Detect which cell encompasses the target text, then output its [x, y] center coordinate. 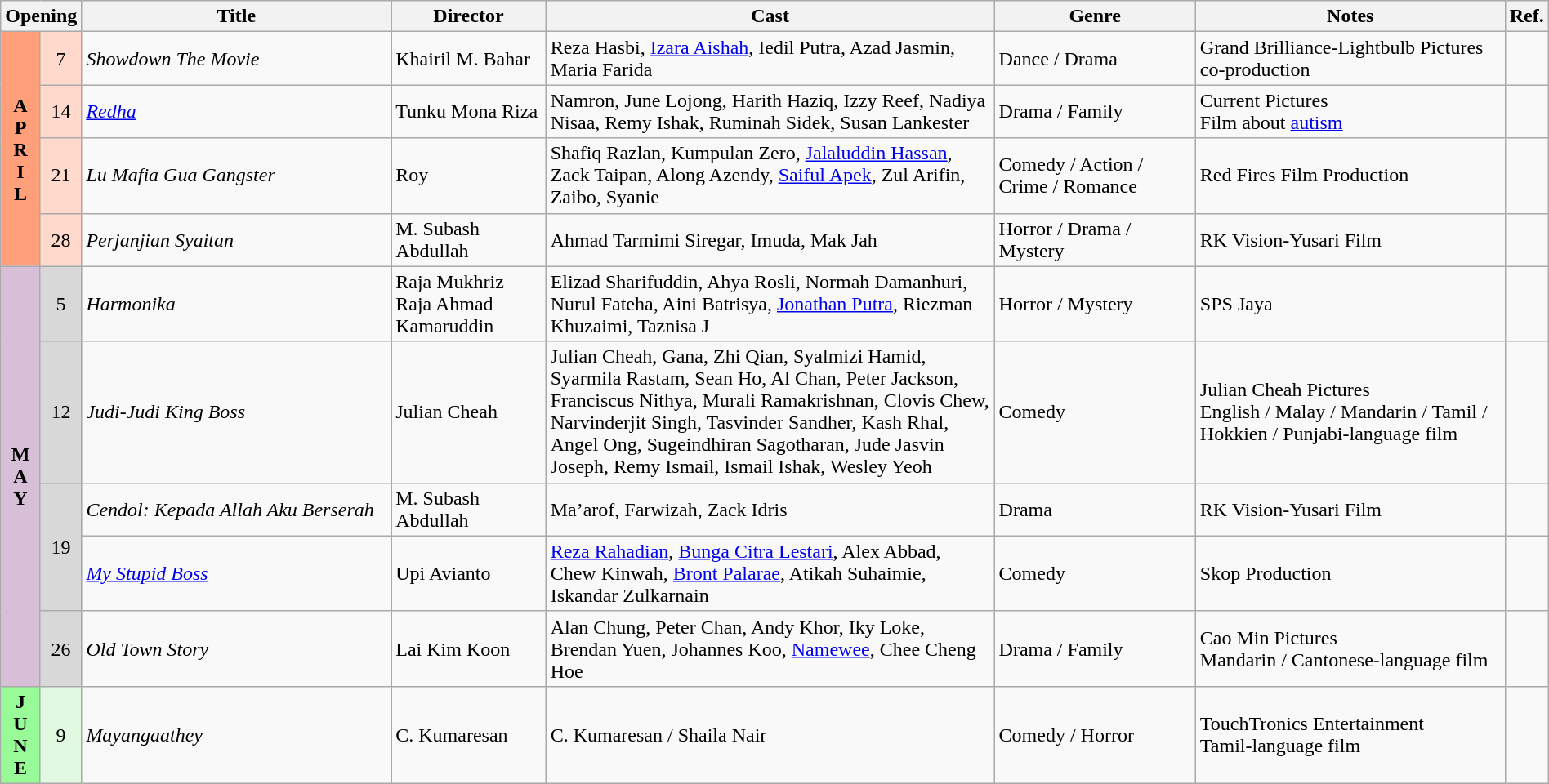
Title [237, 16]
7 [60, 59]
Reza Rahadian, Bunga Citra Lestari, Alex Abbad, Chew Kinwah, Bront Palarae, Atikah Suhaimie, Iskandar Zulkarnain [770, 573]
Lu Mafia Gua Gangster [237, 176]
Judi-Judi King Boss [237, 412]
TouchTronics EntertainmentTamil-language film [1350, 735]
19 [60, 547]
14 [60, 111]
Current PicturesFilm about autism [1350, 111]
Notes [1350, 16]
9 [60, 735]
C. Kumaresan [469, 735]
Horror / Mystery [1095, 304]
12 [60, 412]
Shafiq Razlan, Kumpulan Zero, Jalaluddin Hassan, Zack Taipan, Along Azendy, Saiful Apek, Zul Arifin, Zaibo, Syanie [770, 176]
5 [60, 304]
Elizad Sharifuddin, Ahya Rosli, Normah Damanhuri, Nurul Fateha, Aini Batrisya, Jonathan Putra, Riezman Khuzaimi, Taznisa J [770, 304]
Lai Kim Koon [469, 648]
Genre [1095, 16]
Skop Production [1350, 573]
Perjanjian Syaitan [237, 240]
SPS Jaya [1350, 304]
C. Kumaresan / Shaila Nair [770, 735]
Ref. [1526, 16]
Comedy / Horror [1095, 735]
Dance / Drama [1095, 59]
Tunku Mona Riza [469, 111]
Grand Brilliance-Lightbulb Pictures co-production [1350, 59]
Red Fires Film Production [1350, 176]
Julian Cheah PicturesEnglish / Malay / Mandarin / Tamil / Hokkien / Punjabi-language film [1350, 412]
26 [60, 648]
JUNE [21, 735]
Opening [41, 16]
Comedy / Action / Crime / Romance [1095, 176]
Cast [770, 16]
Cao Min PicturesMandarin / Cantonese-language film [1350, 648]
Roy [469, 176]
Alan Chung, Peter Chan, Andy Khor, Iky Loke, Brendan Yuen, Johannes Koo, Namewee, Chee Cheng Hoe [770, 648]
Director [469, 16]
28 [60, 240]
Ahmad Tarmimi Siregar, Imuda, Mak Jah [770, 240]
Upi Avianto [469, 573]
Drama [1095, 510]
Horror / Drama / Mystery [1095, 240]
Redha [237, 111]
Mayangaathey [237, 735]
Khairil M. Bahar [469, 59]
Ma’arof, Farwizah, Zack Idris [770, 510]
APRIL [21, 149]
Raja Mukhriz Raja Ahmad Kamaruddin [469, 304]
Julian Cheah [469, 412]
MAY [21, 476]
Showdown The Movie [237, 59]
21 [60, 176]
Old Town Story [237, 648]
Namron, June Lojong, Harith Haziq, Izzy Reef, Nadiya Nisaa, Remy Ishak, Ruminah Sidek, Susan Lankester [770, 111]
Cendol: Kepada Allah Aku Berserah [237, 510]
My Stupid Boss [237, 573]
Reza Hasbi, Izara Aishah, Iedil Putra, Azad Jasmin, Maria Farida [770, 59]
Harmonika [237, 304]
